For the text-containing cell, return its midpoint in [X, Y] coordinate format. 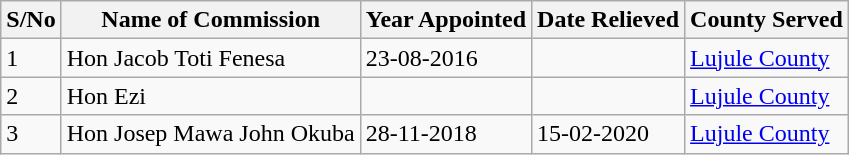
Year Appointed [446, 20]
15-02-2020 [608, 134]
Name of Commission [210, 20]
County Served [767, 20]
28-11-2018 [446, 134]
Hon Josep Mawa John Okuba [210, 134]
S/No [31, 20]
1 [31, 58]
2 [31, 96]
Hon Ezi [210, 96]
Hon Jacob Toti Fenesa [210, 58]
23-08-2016 [446, 58]
Date Relieved [608, 20]
3 [31, 134]
